From the cell containing the given text, extract its center point as (X, Y) coordinate. 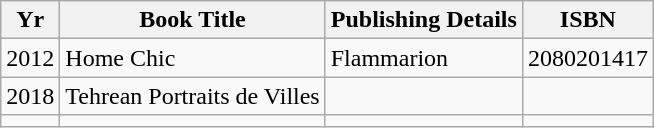
2018 (30, 96)
Publishing Details (424, 20)
Tehrean Portraits de Villes (192, 96)
Home Chic (192, 58)
ISBN (588, 20)
2012 (30, 58)
2080201417 (588, 58)
Yr (30, 20)
Book Title (192, 20)
Flammarion (424, 58)
